Pinpoint the cell where the given text exists, returning its (x, y) midpoint coordinate. 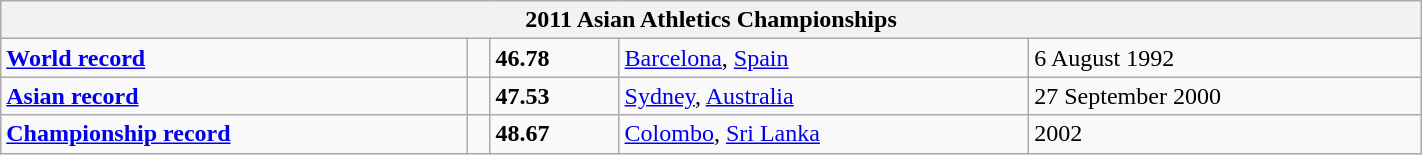
46.78 (554, 58)
Barcelona, Spain (824, 58)
2002 (1226, 134)
World record (234, 58)
27 September 2000 (1226, 96)
6 August 1992 (1226, 58)
Sydney, Australia (824, 96)
2011 Asian Athletics Championships (711, 20)
48.67 (554, 134)
Asian record (234, 96)
47.53 (554, 96)
Championship record (234, 134)
Colombo, Sri Lanka (824, 134)
